Find where the given text appears and provide that cell's center as [X, Y] coordinate. 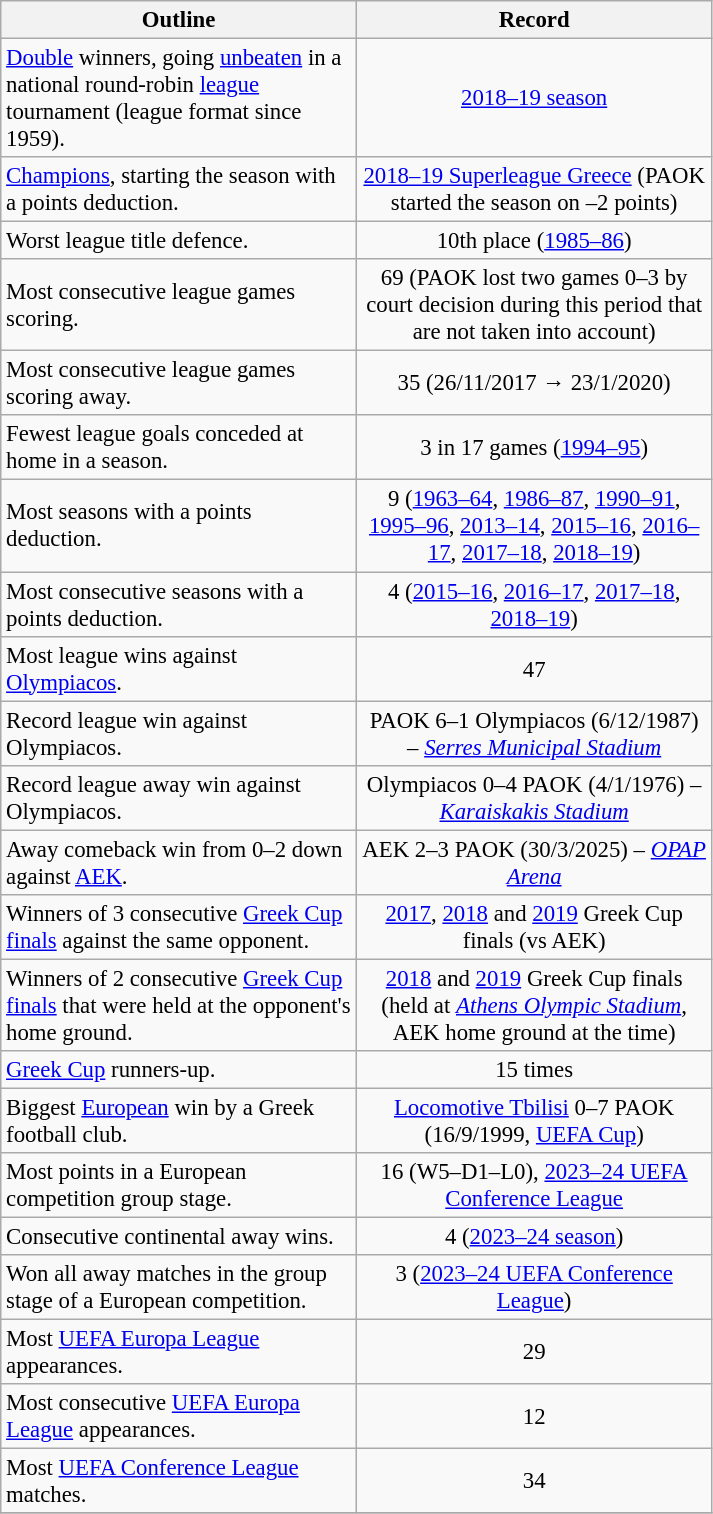
Most consecutive league games scoring away. [179, 384]
Away comeback win from 0–2 down against AEK. [179, 862]
Most UEFA Europa League appearances. [179, 1352]
Biggest European win by a Greek football club. [179, 1120]
47 [534, 668]
Greek Cup runners-up. [179, 1070]
Outline [179, 20]
69 (PAOK lost two games 0–3 by court decision during this period that are not taken into account) [534, 305]
Double winners, going unbeaten in a national round-robin league tournament (league format since 1959). [179, 98]
Most consecutive UEFA Europa League appearances. [179, 1416]
Most consecutive seasons with a points deduction. [179, 604]
Locomotive Tbilisi 0–7 PAOK (16/9/1999, UEFA Cup) [534, 1120]
15 times [534, 1070]
9 (1963–64, 1986–87, 1990–91, 1995–96, 2013–14, 2015–16, 2016–17, 2017–18, 2018–19) [534, 526]
2018 and 2019 Greek Cup finals (held at Athens Olympic Stadium, AEK home ground at the time) [534, 1005]
PAOK 6–1 Olympiacos (6/12/1987) – Serres Municipal Stadium [534, 734]
Fewest league goals conceded at home in a season. [179, 448]
Worst league title defence. [179, 241]
Olympiacos 0–4 PAOK (4/1/1976) – Karaiskakis Stadium [534, 798]
35 (26/11/2017 → 23/1/2020) [534, 384]
AEK 2–3 PAOK (30/3/2025) – OPAP Arena [534, 862]
2018–19 season [534, 98]
Most points in a European competition group stage. [179, 1186]
Record [534, 20]
3 in 17 games (1994–95) [534, 448]
2018–19 Superleague Greece (PAOK started the season on –2 points) [534, 190]
4 (2015–16, 2016–17, 2017–18, 2018–19) [534, 604]
Winners of 2 consecutive Greek Cup finals that were held at the opponent's home ground. [179, 1005]
Most consecutive league games scoring. [179, 305]
10th place (1985–86) [534, 241]
Consecutive continental away wins. [179, 1237]
3 (2023–24 UEFA Conference League) [534, 1288]
29 [534, 1352]
Won all away matches in the group stage of a European competition. [179, 1288]
Most league wins against Olympiacos. [179, 668]
Winners of 3 consecutive Greek Cup finals against the same opponent. [179, 928]
4 (2023–24 season) [534, 1237]
Record league win against Olympiacos. [179, 734]
34 [534, 1482]
16 (W5–D1–L0), 2023–24 UEFA Conference League [534, 1186]
Champions, starting the season with a points deduction. [179, 190]
Record league away win against Olympiacos. [179, 798]
2017, 2018 and 2019 Greek Cup finals (vs AEK) [534, 928]
12 [534, 1416]
Most seasons with a points deduction. [179, 526]
Most UEFA Conference League matches. [179, 1482]
